Determine the [x, y] coordinate at the center of the cell enclosing the given text.  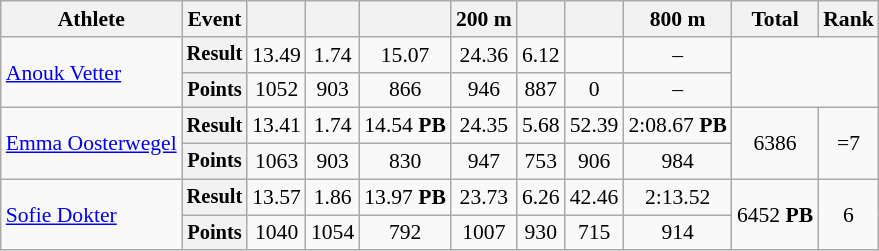
24.36 [484, 55]
830 [405, 162]
0 [594, 90]
13.57 [276, 197]
946 [484, 90]
13.97 PB [405, 197]
1054 [332, 233]
42.46 [594, 197]
1007 [484, 233]
753 [541, 162]
930 [541, 233]
715 [594, 233]
Rank [848, 19]
Event [215, 19]
887 [541, 90]
Total [775, 19]
15.07 [405, 55]
5.68 [541, 126]
800 m [677, 19]
Athlete [92, 19]
792 [405, 233]
Sofie Dokter [92, 214]
=7 [848, 144]
2:08.67 PB [677, 126]
13.49 [276, 55]
1063 [276, 162]
947 [484, 162]
6.26 [541, 197]
1040 [276, 233]
906 [594, 162]
13.41 [276, 126]
1052 [276, 90]
24.35 [484, 126]
6452 PB [775, 214]
2:13.52 [677, 197]
200 m [484, 19]
52.39 [594, 126]
6386 [775, 144]
984 [677, 162]
23.73 [484, 197]
866 [405, 90]
14.54 PB [405, 126]
Anouk Vetter [92, 72]
6.12 [541, 55]
6 [848, 214]
914 [677, 233]
Emma Oosterwegel [92, 144]
1.86 [332, 197]
